Scan for the cell matching the given text and deliver its (X, Y) coordinate at center. 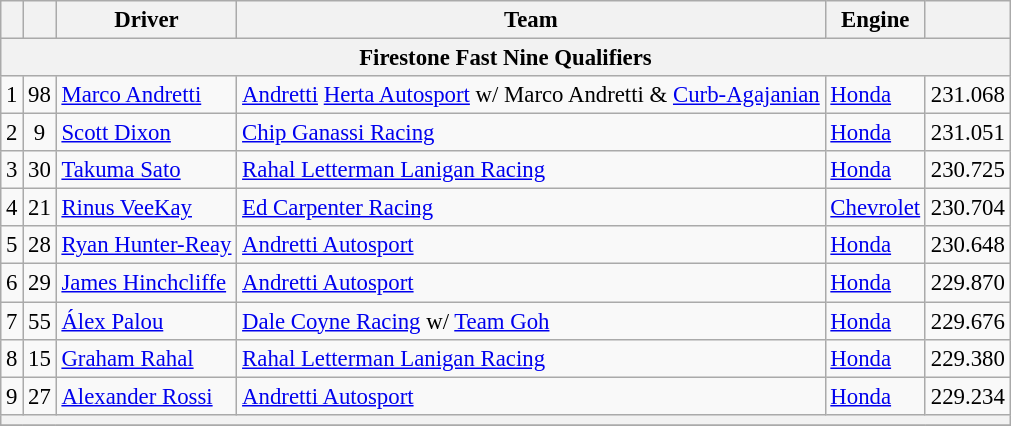
Scott Dixon (146, 133)
Takuma Sato (146, 170)
231.051 (968, 133)
Chevrolet (875, 208)
Álex Palou (146, 321)
Dale Coyne Racing w/ Team Goh (531, 321)
27 (40, 396)
Chip Ganassi Racing (531, 133)
Alexander Rossi (146, 396)
28 (40, 245)
229.380 (968, 358)
Graham Rahal (146, 358)
Team (531, 20)
230.648 (968, 245)
Marco Andretti (146, 95)
5 (12, 245)
Rinus VeeKay (146, 208)
1 (12, 95)
229.676 (968, 321)
Andretti Herta Autosport w/ Marco Andretti & Curb-Agajanian (531, 95)
7 (12, 321)
230.725 (968, 170)
Firestone Fast Nine Qualifiers (506, 58)
230.704 (968, 208)
21 (40, 208)
98 (40, 95)
Ryan Hunter-Reay (146, 245)
Engine (875, 20)
4 (12, 208)
229.234 (968, 396)
Driver (146, 20)
15 (40, 358)
55 (40, 321)
Ed Carpenter Racing (531, 208)
8 (12, 358)
231.068 (968, 95)
James Hinchcliffe (146, 283)
6 (12, 283)
29 (40, 283)
229.870 (968, 283)
30 (40, 170)
3 (12, 170)
2 (12, 133)
